Find where the given text appears and provide that cell's center as (X, Y) coordinate. 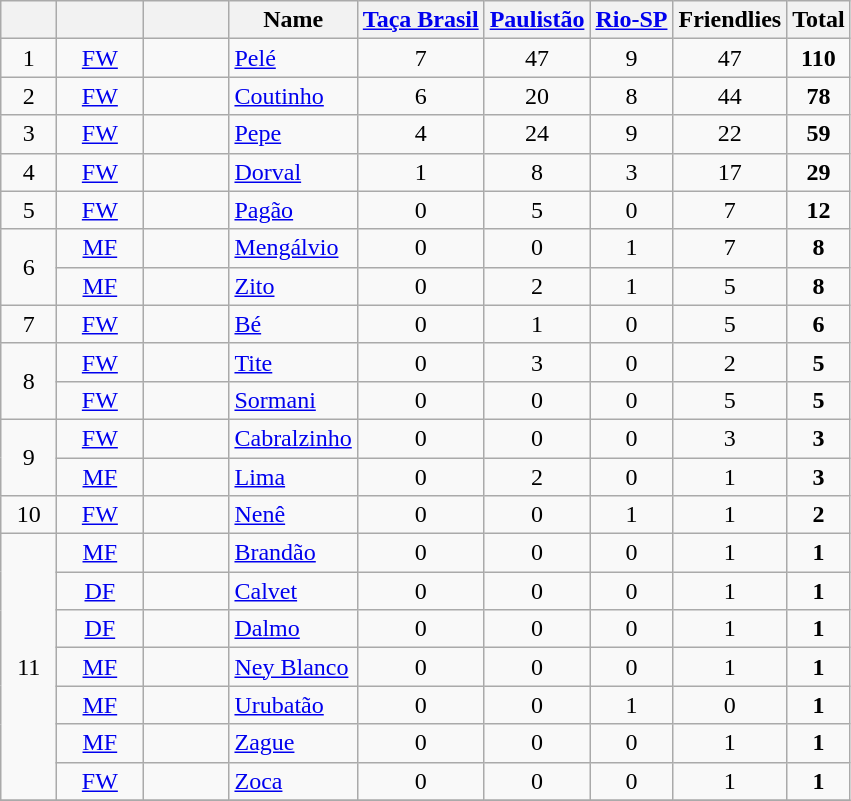
Bé (293, 324)
Zito (293, 286)
Ney Blanco (293, 667)
78 (819, 96)
Lima (293, 477)
11 (29, 667)
Tite (293, 362)
12 (819, 210)
Mengálvio (293, 248)
Calvet (293, 591)
Cabralzinho (293, 438)
Dorval (293, 172)
Pelé (293, 58)
44 (730, 96)
17 (730, 172)
29 (819, 172)
Sormani (293, 400)
Friendlies (730, 20)
Name (293, 20)
Rio-SP (632, 20)
24 (537, 134)
Taça Brasil (420, 20)
20 (537, 96)
Pagão (293, 210)
Nenê (293, 515)
Paulistão (537, 20)
Coutinho (293, 96)
110 (819, 58)
Zague (293, 743)
Pepe (293, 134)
10 (29, 515)
Zoca (293, 781)
Brandão (293, 553)
59 (819, 134)
Urubatão (293, 705)
Total (819, 20)
Dalmo (293, 629)
22 (730, 134)
